Identify which cell holds the provided text, then report its [x, y] central coordinate. 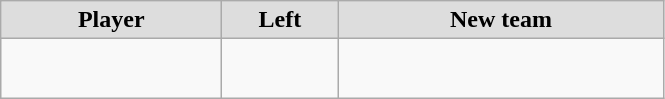
New team [501, 20]
Left [280, 20]
Player [112, 20]
